Locate the cell with the specified text and output its [X, Y] center coordinate. 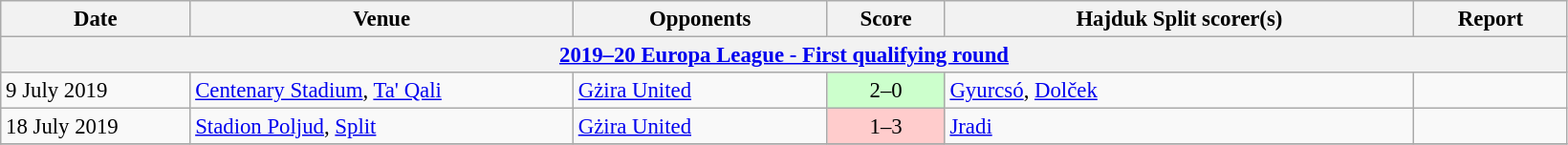
Gyurcsó, Dolček [1180, 91]
1–3 [885, 127]
Opponents [700, 19]
Hajduk Split scorer(s) [1180, 19]
Date [96, 19]
Jradi [1180, 127]
Stadion Poljud, Split [382, 127]
Centenary Stadium, Ta' Qali [382, 91]
2–0 [885, 91]
Report [1492, 19]
9 July 2019 [96, 91]
18 July 2019 [96, 127]
Score [885, 19]
Venue [382, 19]
2019–20 Europa League - First qualifying round [784, 55]
